For the text-containing cell, return its midpoint in (X, Y) coordinate format. 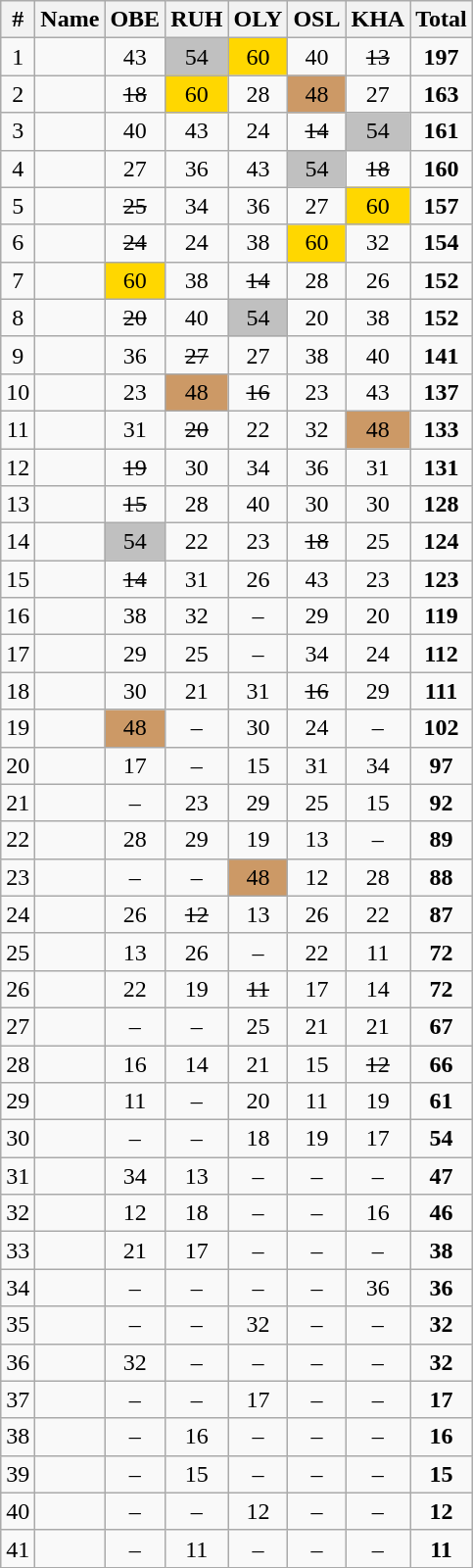
97 (442, 765)
124 (442, 542)
RUH (197, 20)
8 (18, 318)
OSL (317, 20)
46 (442, 1213)
160 (442, 169)
37 (18, 1399)
102 (442, 728)
161 (442, 131)
4 (18, 169)
6 (18, 243)
41 (18, 1548)
2 (18, 94)
61 (442, 1102)
47 (442, 1176)
Total (442, 20)
3 (18, 131)
10 (18, 392)
119 (442, 616)
5 (18, 206)
163 (442, 94)
137 (442, 392)
133 (442, 429)
89 (442, 840)
66 (442, 1063)
7 (18, 280)
141 (442, 355)
39 (18, 1474)
87 (442, 914)
# (18, 20)
33 (18, 1250)
1 (18, 57)
OBE (135, 20)
OLY (259, 20)
KHA (378, 20)
157 (442, 206)
35 (18, 1325)
112 (442, 654)
111 (442, 691)
92 (442, 803)
Name (71, 20)
9 (18, 355)
67 (442, 1026)
154 (442, 243)
131 (442, 467)
128 (442, 505)
123 (442, 579)
88 (442, 877)
197 (442, 57)
